Detect which cell encompasses the target text, then output its [x, y] center coordinate. 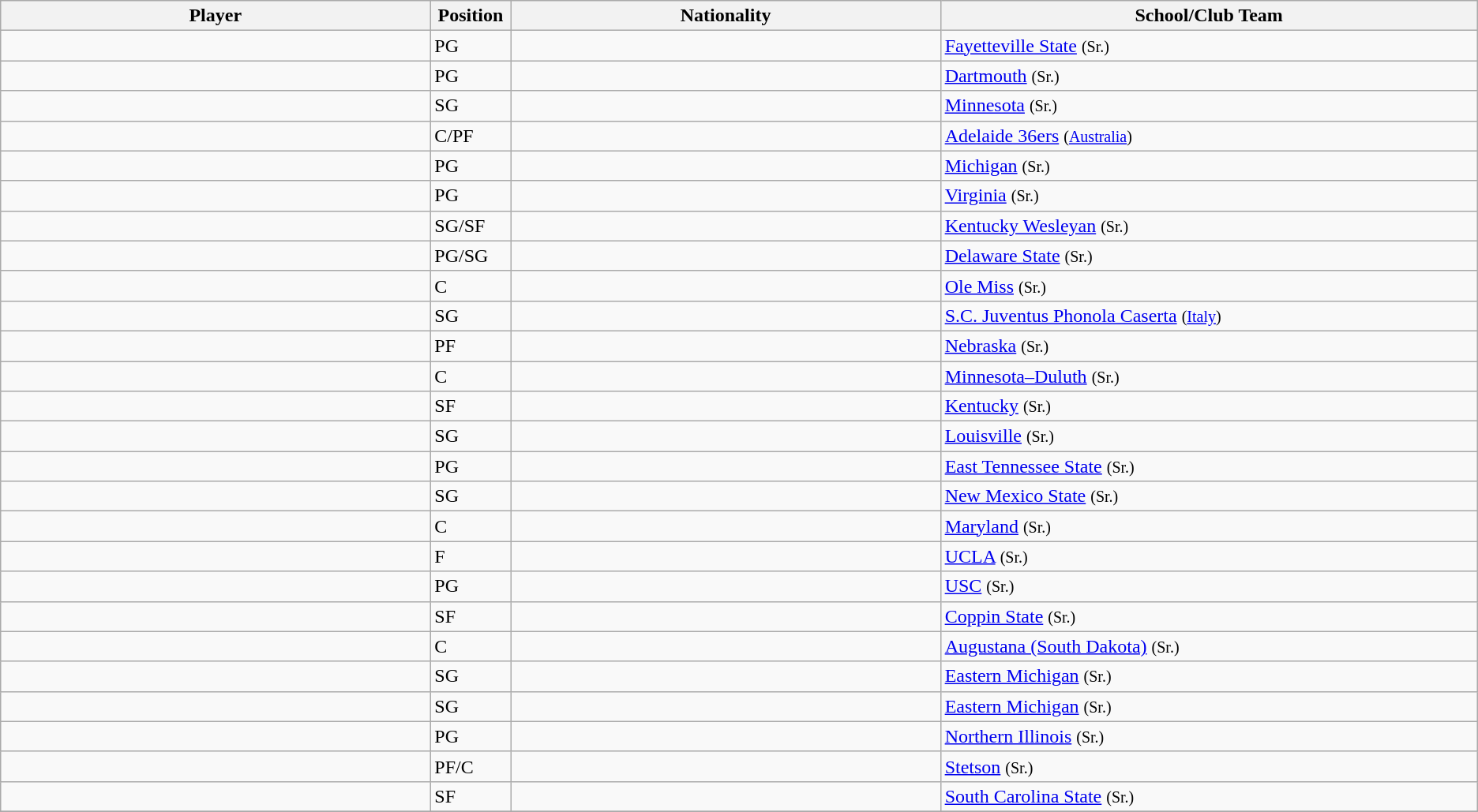
Dartmouth (Sr.) [1209, 76]
South Carolina State (Sr.) [1209, 796]
Virginia (Sr.) [1209, 196]
PF [471, 346]
F [471, 556]
PG/SG [471, 256]
C/PF [471, 136]
New Mexico State (Sr.) [1209, 496]
Delaware State (Sr.) [1209, 256]
S.C. Juventus Phonola Caserta (Italy) [1209, 316]
Maryland (Sr.) [1209, 526]
Fayetteville State (Sr.) [1209, 46]
School/Club Team [1209, 16]
Michigan (Sr.) [1209, 166]
Nationality [726, 16]
Louisville (Sr.) [1209, 436]
Ole Miss (Sr.) [1209, 286]
Minnesota (Sr.) [1209, 106]
Player [216, 16]
Position [471, 16]
East Tennessee State (Sr.) [1209, 466]
Kentucky Wesleyan (Sr.) [1209, 226]
SG/SF [471, 226]
Minnesota–Duluth (Sr.) [1209, 376]
Nebraska (Sr.) [1209, 346]
Northern Illinois (Sr.) [1209, 736]
Stetson (Sr.) [1209, 766]
USC (Sr.) [1209, 586]
Kentucky (Sr.) [1209, 406]
Augustana (South Dakota) (Sr.) [1209, 646]
Coppin State (Sr.) [1209, 616]
UCLA (Sr.) [1209, 556]
PF/C [471, 766]
Adelaide 36ers (Australia) [1209, 136]
